From the cell containing the given text, extract its center point as [X, Y] coordinate. 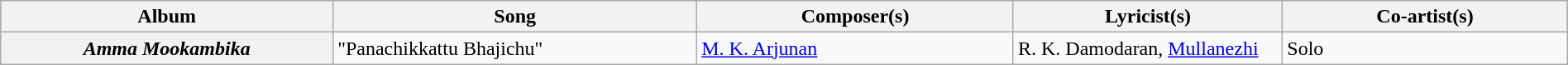
Song [515, 17]
Amma Mookambika [167, 48]
M. K. Arjunan [855, 48]
"Panachikkattu Bhajichu" [515, 48]
Album [167, 17]
Co-artist(s) [1425, 17]
Solo [1425, 48]
Composer(s) [855, 17]
R. K. Damodaran, Mullanezhi [1148, 48]
Lyricist(s) [1148, 17]
